For the text-containing cell, return its midpoint in [X, Y] coordinate format. 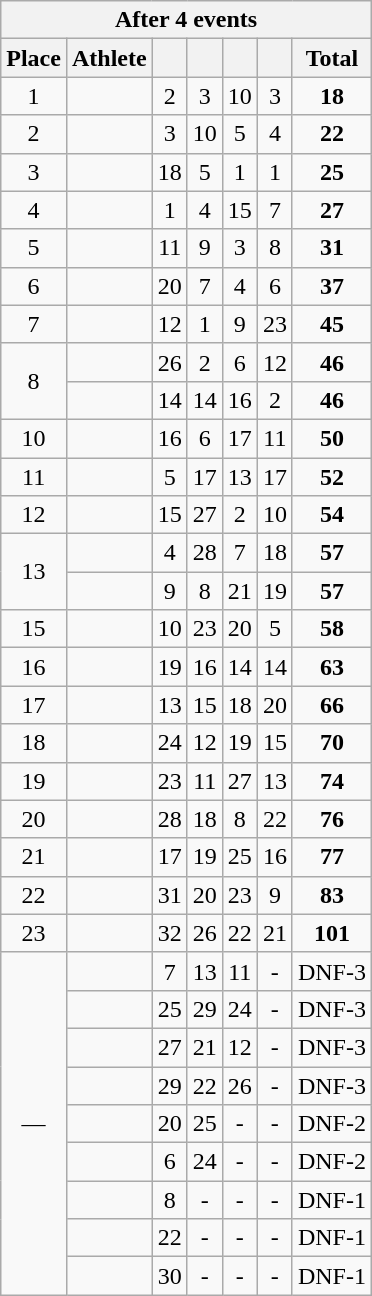
— [34, 1124]
50 [332, 438]
Place [34, 58]
Total [332, 58]
63 [332, 667]
54 [332, 515]
70 [332, 743]
77 [332, 857]
83 [332, 895]
76 [332, 819]
37 [332, 286]
74 [332, 781]
After 4 events [186, 20]
101 [332, 933]
58 [332, 629]
Athlete [109, 58]
52 [332, 477]
30 [170, 1276]
66 [332, 705]
32 [170, 933]
45 [332, 324]
